Find where the given text appears and provide that cell's center as (X, Y) coordinate. 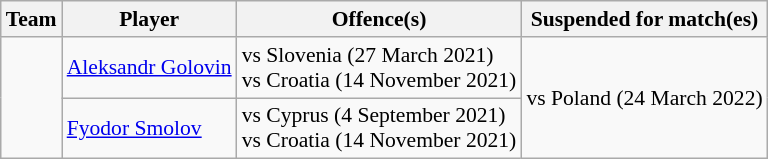
Aleksandr Golovin (150, 68)
Team (32, 19)
vs Poland (24 March 2022) (644, 98)
vs Cyprus (4 September 2021) vs Croatia (14 November 2021) (380, 128)
vs Slovenia (27 March 2021) vs Croatia (14 November 2021) (380, 68)
Fyodor Smolov (150, 128)
Offence(s) (380, 19)
Suspended for match(es) (644, 19)
Player (150, 19)
